Detect which cell encompasses the target text, then output its [x, y] center coordinate. 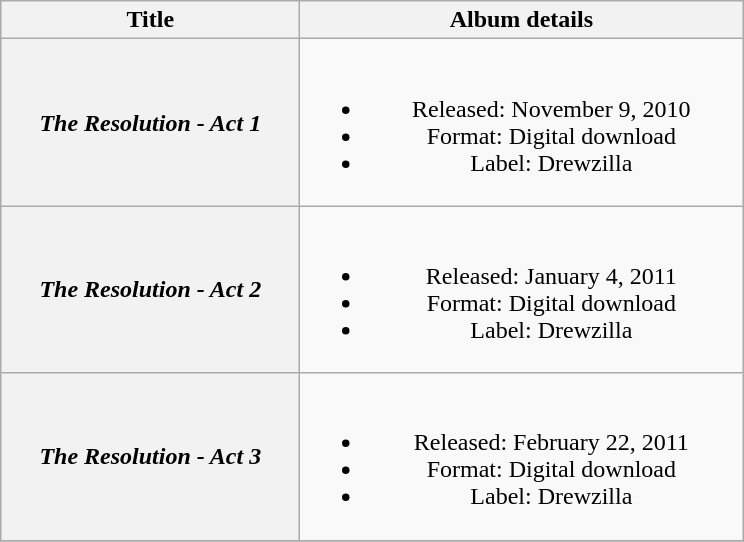
Title [150, 20]
The Resolution - Act 1 [150, 122]
Released: January 4, 2011Format: Digital downloadLabel: Drewzilla [522, 290]
The Resolution - Act 2 [150, 290]
The Resolution - Act 3 [150, 456]
Album details [522, 20]
Released: February 22, 2011Format: Digital downloadLabel: Drewzilla [522, 456]
Released: November 9, 2010Format: Digital downloadLabel: Drewzilla [522, 122]
